For the text-containing cell, return its midpoint in (x, y) coordinate format. 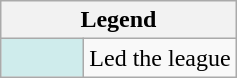
Led the league (160, 58)
Legend (118, 20)
